Return [x, y] of the center of cell containing provided text 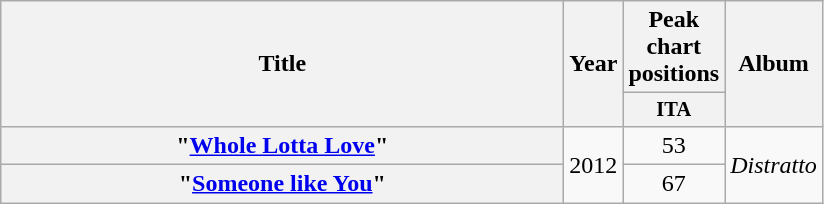
Title [282, 64]
Album [774, 64]
"Whole Lotta Love" [282, 145]
Distratto [774, 164]
"Someone like You" [282, 184]
67 [674, 184]
Peak chart positions [674, 47]
Year [594, 64]
2012 [594, 164]
ITA [674, 110]
53 [674, 145]
